Output the [x, y] coordinate of the center of the cell containing the given text.  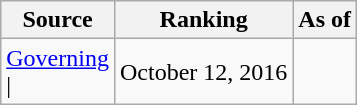
As of [325, 20]
Governing| [58, 72]
October 12, 2016 [203, 72]
Ranking [203, 20]
Source [58, 20]
